For the text-containing cell, return its midpoint in [x, y] coordinate format. 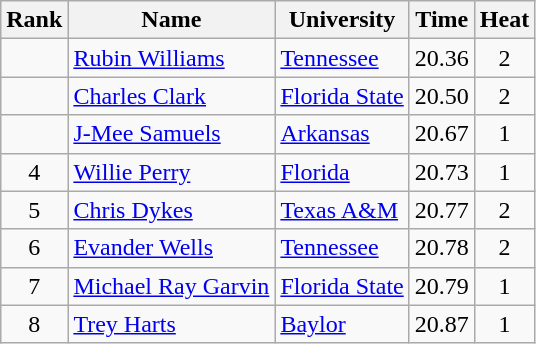
7 [34, 286]
Heat [504, 20]
Baylor [342, 324]
20.50 [442, 96]
5 [34, 210]
20.36 [442, 58]
20.79 [442, 286]
4 [34, 172]
Michael Ray Garvin [172, 286]
8 [34, 324]
6 [34, 248]
Texas A&M [342, 210]
20.67 [442, 134]
University [342, 20]
20.77 [442, 210]
Willie Perry [172, 172]
Charles Clark [172, 96]
Rubin Williams [172, 58]
Trey Harts [172, 324]
Florida [342, 172]
20.73 [442, 172]
J-Mee Samuels [172, 134]
20.87 [442, 324]
20.78 [442, 248]
Name [172, 20]
Chris Dykes [172, 210]
Evander Wells [172, 248]
Rank [34, 20]
Arkansas [342, 134]
Time [442, 20]
